Provide the [X, Y] coordinate of the cell's center where the given text is located.  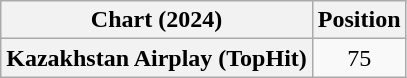
75 [359, 58]
Chart (2024) [157, 20]
Kazakhstan Airplay (TopHit) [157, 58]
Position [359, 20]
